From the cell containing the given text, extract its center point as [X, Y] coordinate. 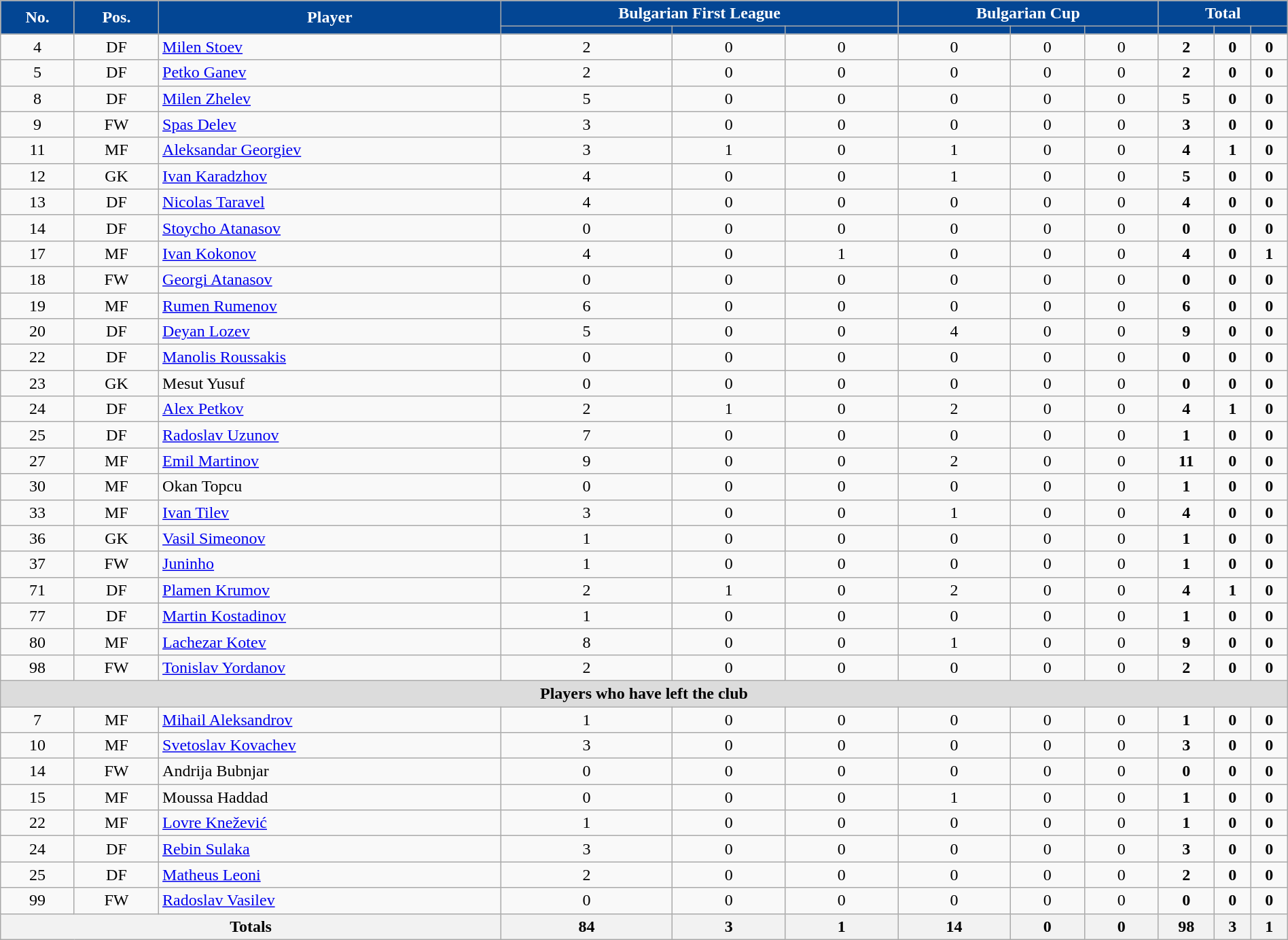
No. [38, 18]
Martin Kostadinov [330, 616]
Mesut Yusuf [330, 383]
77 [38, 616]
Bulgarian First League [699, 14]
33 [38, 512]
Mihail Aleksandrov [330, 720]
Nicolas Taravel [330, 202]
Alex Petkov [330, 409]
84 [586, 926]
12 [38, 176]
15 [38, 797]
Vasil Simeonov [330, 538]
Deyan Lozev [330, 332]
19 [38, 305]
17 [38, 254]
Georgi Atanasov [330, 279]
Total [1223, 14]
Rumen Rumenov [330, 305]
Emil Martinov [330, 461]
Ivan Tilev [330, 512]
37 [38, 564]
13 [38, 202]
Lovre Knežević [330, 823]
Stoycho Atanasov [330, 228]
Matheus Leoni [330, 875]
Totals [251, 926]
10 [38, 746]
Manolis Roussakis [330, 358]
Ivan Kokonov [330, 254]
Milen Stoev [330, 47]
Bulgarian Cup [1028, 14]
99 [38, 901]
Svetoslav Kovachev [330, 746]
Rebin Sulaka [330, 849]
36 [38, 538]
Juninho [330, 564]
Petko Ganev [330, 73]
Lachezar Kotev [330, 642]
Pos. [116, 18]
Aleksandar Georgiev [330, 150]
Players who have left the club [644, 693]
Spas Delev [330, 124]
Radoslav Uzunov [330, 435]
71 [38, 590]
18 [38, 279]
23 [38, 383]
20 [38, 332]
30 [38, 487]
Plamen Krumov [330, 590]
Player [330, 18]
Ivan Karadzhov [330, 176]
27 [38, 461]
Andrija Bubnjar [330, 771]
Moussa Haddad [330, 797]
Tonislav Yordanov [330, 667]
Milen Zhelev [330, 99]
Okan Topcu [330, 487]
80 [38, 642]
Radoslav Vasilev [330, 901]
